Pinpoint the cell where the given text exists, returning its (x, y) midpoint coordinate. 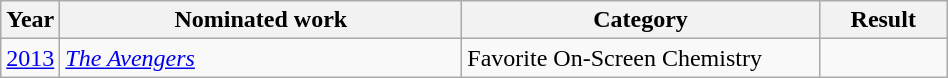
2013 (30, 58)
Nominated work (261, 20)
Favorite On-Screen Chemistry (640, 58)
Category (640, 20)
Year (30, 20)
Result (883, 20)
The Avengers (261, 58)
